Return the (X, Y) coordinate for the center point of the cell that contains the specified text.  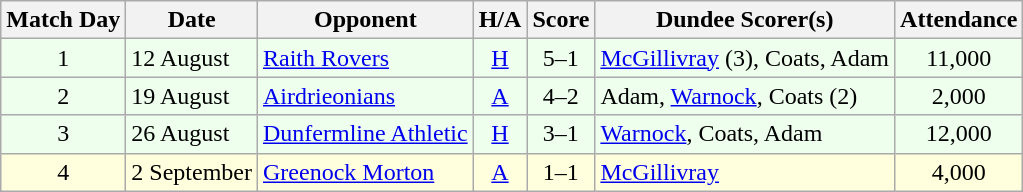
Score (561, 20)
Greenock Morton (365, 172)
19 August (192, 96)
3–1 (561, 134)
12,000 (959, 134)
Raith Rovers (365, 58)
1–1 (561, 172)
McGillivray (745, 172)
McGillivray (3), Coats, Adam (745, 58)
Adam, Warnock, Coats (2) (745, 96)
2 (64, 96)
5–1 (561, 58)
4–2 (561, 96)
Dundee Scorer(s) (745, 20)
Warnock, Coats, Adam (745, 134)
4,000 (959, 172)
Match Day (64, 20)
Date (192, 20)
Opponent (365, 20)
4 (64, 172)
1 (64, 58)
2,000 (959, 96)
H/A (500, 20)
2 September (192, 172)
Attendance (959, 20)
12 August (192, 58)
11,000 (959, 58)
Airdrieonians (365, 96)
26 August (192, 134)
Dunfermline Athletic (365, 134)
3 (64, 134)
